Locate the cell with the specified text and output its (X, Y) center coordinate. 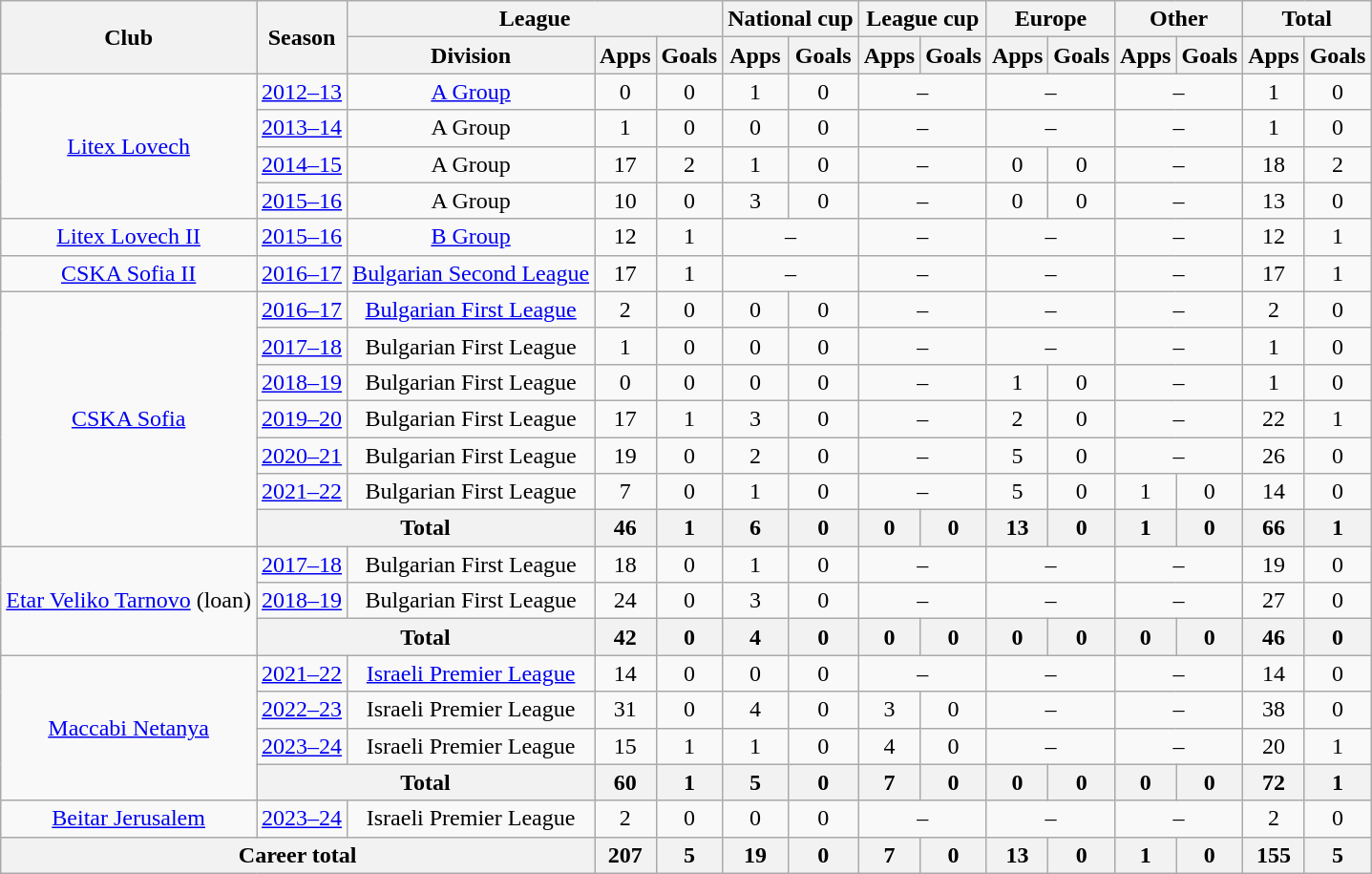
2020–21 (302, 456)
National cup (791, 19)
2022–23 (302, 710)
2012–13 (302, 92)
10 (625, 201)
League (535, 19)
Litex Lovech II (129, 237)
Season (302, 37)
Bulgarian Second League (472, 273)
72 (1274, 782)
155 (1274, 855)
Club (129, 37)
2014–15 (302, 164)
Etar Veliko Tarnovo (loan) (129, 601)
Career total (298, 855)
22 (1274, 418)
Other (1179, 19)
15 (625, 746)
207 (625, 855)
CSKA Sofia II (129, 273)
26 (1274, 456)
31 (625, 710)
66 (1274, 528)
Europe (1050, 19)
B Group (472, 237)
CSKA Sofia (129, 418)
24 (625, 601)
Beitar Jerusalem (129, 819)
Division (472, 55)
Litex Lovech (129, 146)
38 (1274, 710)
League cup (922, 19)
60 (625, 782)
Maccabi Netanya (129, 728)
2019–20 (302, 418)
6 (755, 528)
42 (625, 637)
2013–14 (302, 128)
27 (1274, 601)
20 (1274, 746)
